Locate the cell with the specified text and output its (X, Y) center coordinate. 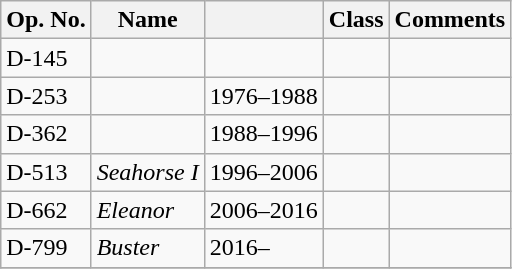
D-513 (46, 172)
D-799 (46, 248)
Name (148, 20)
Eleanor (148, 210)
Comments (450, 20)
2016– (264, 248)
Class (356, 20)
1976–1988 (264, 96)
Buster (148, 248)
D-253 (46, 96)
D-145 (46, 58)
1996–2006 (264, 172)
1988–1996 (264, 134)
2006–2016 (264, 210)
D-662 (46, 210)
Op. No. (46, 20)
D-362 (46, 134)
Seahorse I (148, 172)
